Locate the cell with the specified text and output its [X, Y] center coordinate. 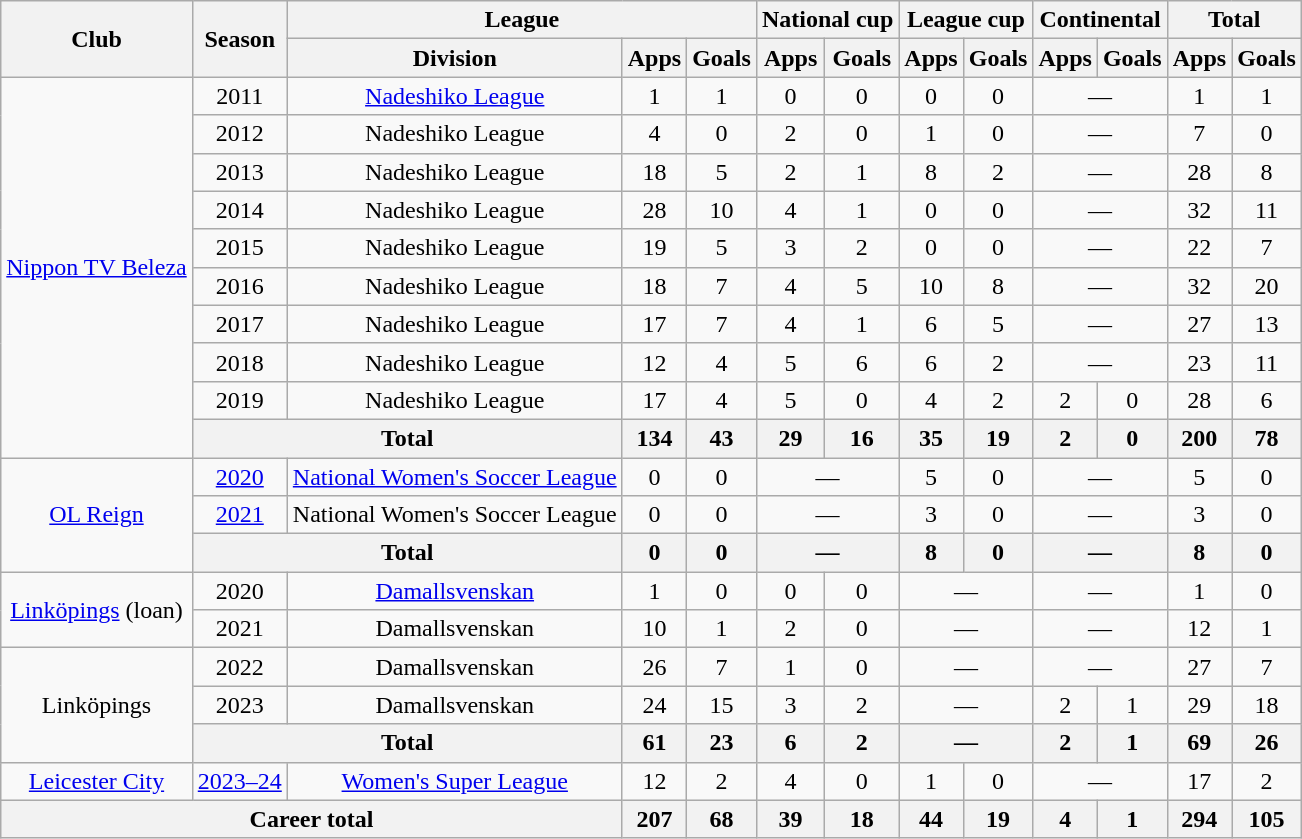
League [522, 20]
134 [654, 438]
15 [722, 705]
Linköpings [96, 705]
2016 [240, 286]
105 [1267, 819]
2013 [240, 172]
Nippon TV Beleza [96, 268]
69 [1199, 743]
2015 [240, 248]
2022 [240, 667]
Club [96, 39]
44 [931, 819]
2023–24 [240, 781]
22 [1199, 248]
League cup [966, 20]
Continental [1100, 20]
20 [1267, 286]
OL Reign [96, 515]
39 [790, 819]
2012 [240, 134]
61 [654, 743]
2018 [240, 362]
35 [931, 438]
24 [654, 705]
National cup [827, 20]
Season [240, 39]
Leicester City [96, 781]
207 [654, 819]
Linköpings (loan) [96, 610]
2011 [240, 96]
43 [722, 438]
200 [1199, 438]
68 [722, 819]
Career total [312, 819]
2023 [240, 705]
Division [454, 58]
294 [1199, 819]
16 [862, 438]
2019 [240, 400]
78 [1267, 438]
13 [1267, 324]
2017 [240, 324]
2014 [240, 210]
Women's Super League [454, 781]
